Extract the (x, y) coordinate from the center of the cell holding the provided text.  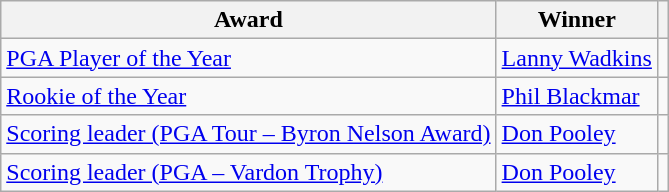
Scoring leader (PGA – Vardon Trophy) (248, 172)
Phil Blackmar (576, 96)
Winner (576, 20)
Award (248, 20)
Scoring leader (PGA Tour – Byron Nelson Award) (248, 134)
PGA Player of the Year (248, 58)
Lanny Wadkins (576, 58)
Rookie of the Year (248, 96)
